Pinpoint the cell where the given text exists, returning its (X, Y) midpoint coordinate. 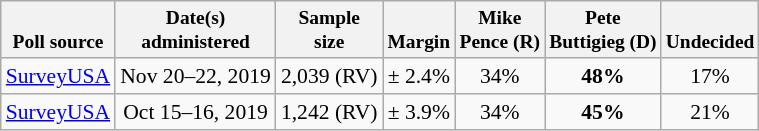
± 2.4% (419, 76)
17% (710, 76)
Poll source (58, 30)
± 3.9% (419, 112)
Oct 15–16, 2019 (196, 112)
PeteButtigieg (D) (604, 30)
2,039 (RV) (330, 76)
Undecided (710, 30)
Date(s)administered (196, 30)
MikePence (R) (500, 30)
1,242 (RV) (330, 112)
Samplesize (330, 30)
21% (710, 112)
45% (604, 112)
Nov 20–22, 2019 (196, 76)
Margin (419, 30)
48% (604, 76)
